Determine the [X, Y] coordinate at the center of the cell enclosing the given text.  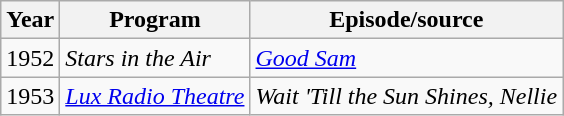
Stars in the Air [155, 58]
Program [155, 20]
1952 [30, 58]
Good Sam [406, 58]
1953 [30, 96]
Year [30, 20]
Episode/source [406, 20]
Lux Radio Theatre [155, 96]
Wait 'Till the Sun Shines, Nellie [406, 96]
